Find where the given text appears and provide that cell's center as [x, y] coordinate. 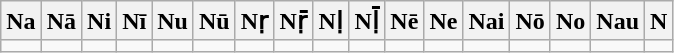
Nau [618, 21]
Nā [61, 21]
N [659, 21]
Nṛ [254, 21]
No [570, 21]
Nḷ [331, 21]
Nō [530, 21]
Na [21, 21]
Nē [404, 21]
Nṝ [294, 21]
Nai [486, 21]
Ne [444, 21]
Nū [214, 21]
Nḹ [367, 21]
Ni [100, 21]
Nu [173, 21]
Nī [134, 21]
